Provide the [x, y] coordinate of the cell's center where the given text is located.  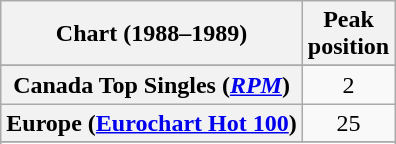
Canada Top Singles (RPM) [152, 85]
2 [348, 85]
Peakposition [348, 34]
25 [348, 123]
Europe (Eurochart Hot 100) [152, 123]
Chart (1988–1989) [152, 34]
